Determine the (x, y) coordinate at the center of the cell enclosing the given text.  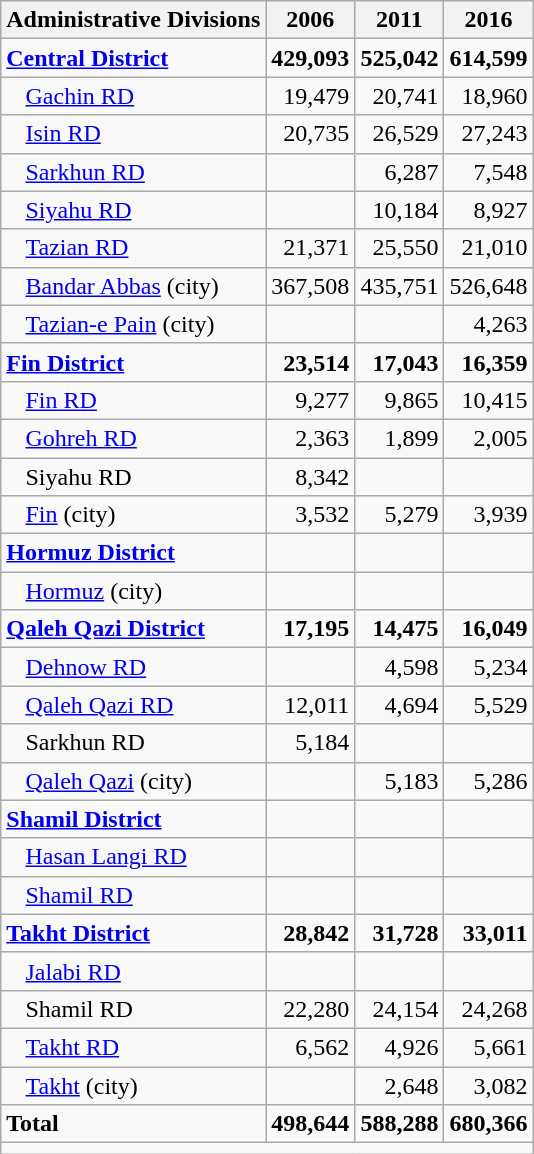
Hormuz District (134, 553)
Fin District (134, 362)
3,939 (488, 515)
21,010 (488, 248)
588,288 (400, 1124)
8,927 (488, 210)
28,842 (310, 933)
Fin (city) (134, 515)
17,043 (400, 362)
24,154 (400, 1009)
21,371 (310, 248)
5,529 (488, 705)
14,475 (400, 629)
26,529 (400, 134)
2016 (488, 20)
Qaleh Qazi RD (134, 705)
Bandar Abbas (city) (134, 286)
9,277 (310, 400)
20,735 (310, 134)
25,550 (400, 248)
31,728 (400, 933)
23,514 (310, 362)
Fin RD (134, 400)
614,599 (488, 58)
8,342 (310, 477)
Jalabi RD (134, 971)
Tazian-e Pain (city) (134, 324)
16,359 (488, 362)
10,184 (400, 210)
16,049 (488, 629)
5,279 (400, 515)
4,926 (400, 1047)
2,005 (488, 438)
17,195 (310, 629)
Qaleh Qazi (city) (134, 781)
12,011 (310, 705)
Shamil District (134, 819)
Qaleh Qazi District (134, 629)
5,661 (488, 1047)
18,960 (488, 96)
27,243 (488, 134)
2011 (400, 20)
Takht District (134, 933)
24,268 (488, 1009)
Tazian RD (134, 248)
Gohreh RD (134, 438)
Total (134, 1124)
Isin RD (134, 134)
4,598 (400, 667)
Central District (134, 58)
Takht RD (134, 1047)
526,648 (488, 286)
33,011 (488, 933)
2,648 (400, 1085)
3,532 (310, 515)
7,548 (488, 172)
19,479 (310, 96)
5,184 (310, 743)
6,562 (310, 1047)
6,287 (400, 172)
5,183 (400, 781)
367,508 (310, 286)
2,363 (310, 438)
4,694 (400, 705)
9,865 (400, 400)
Dehnow RD (134, 667)
Takht (city) (134, 1085)
Administrative Divisions (134, 20)
20,741 (400, 96)
435,751 (400, 286)
Hormuz (city) (134, 591)
10,415 (488, 400)
22,280 (310, 1009)
2006 (310, 20)
5,286 (488, 781)
525,042 (400, 58)
3,082 (488, 1085)
498,644 (310, 1124)
4,263 (488, 324)
680,366 (488, 1124)
Gachin RD (134, 96)
5,234 (488, 667)
429,093 (310, 58)
1,899 (400, 438)
Hasan Langi RD (134, 857)
